Output the (X, Y) coordinate of the center of the cell containing the given text.  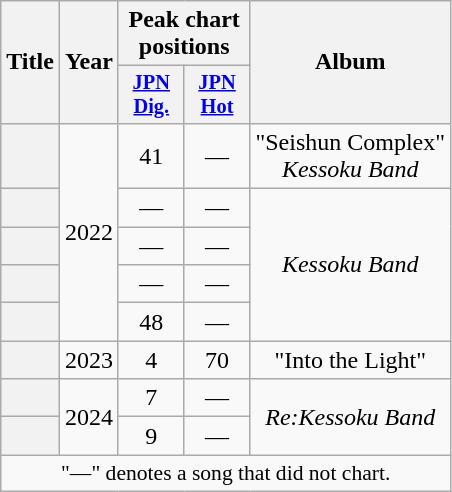
"Seishun Complex" Kessoku Band (350, 156)
7 (151, 398)
2022 (88, 232)
"Into the Light" (350, 360)
41 (151, 156)
JPNDig. (151, 95)
Re:Kessoku Band (350, 417)
Album (350, 62)
Title (30, 62)
Peak chart positions (184, 34)
Kessoku Band (350, 265)
"—" denotes a song that did not chart. (226, 473)
Year (88, 62)
4 (151, 360)
48 (151, 322)
2024 (88, 417)
9 (151, 436)
70 (217, 360)
JPNHot (217, 95)
2023 (88, 360)
